Identify which cell holds the provided text, then report its [X, Y] central coordinate. 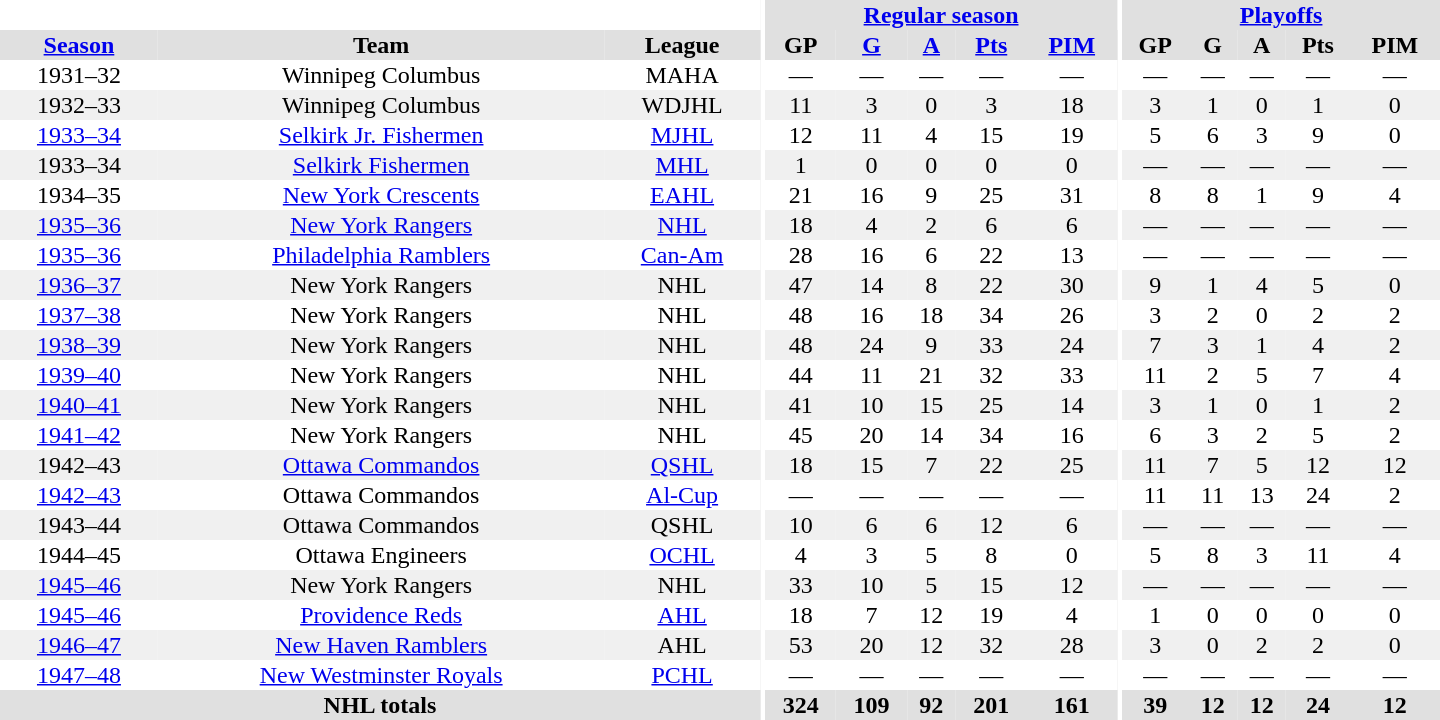
1947–48 [79, 675]
324 [800, 705]
Regular season [940, 15]
PCHL [682, 675]
45 [800, 435]
Season [79, 45]
WDJHL [682, 105]
53 [800, 645]
201 [992, 705]
Philadelphia Ramblers [381, 255]
Playoffs [1281, 15]
30 [1072, 285]
Al-Cup [682, 495]
Providence Reds [381, 615]
OCHL [682, 555]
1946–47 [79, 645]
1937–38 [79, 315]
1943–44 [79, 525]
NHL totals [380, 705]
EAHL [682, 195]
New Haven Ramblers [381, 645]
MHL [682, 165]
1941–42 [79, 435]
1936–37 [79, 285]
31 [1072, 195]
41 [800, 405]
Can-Am [682, 255]
47 [800, 285]
Team [381, 45]
39 [1155, 705]
1931–32 [79, 75]
1944–45 [79, 555]
1940–41 [79, 405]
MJHL [682, 135]
MAHA [682, 75]
161 [1072, 705]
1932–33 [79, 105]
Ottawa Engineers [381, 555]
1934–35 [79, 195]
New York Crescents [381, 195]
New Westminster Royals [381, 675]
Selkirk Jr. Fishermen [381, 135]
26 [1072, 315]
92 [932, 705]
109 [872, 705]
Selkirk Fishermen [381, 165]
1939–40 [79, 375]
1938–39 [79, 345]
44 [800, 375]
League [682, 45]
